Search for the cell housing the specified text and yield its [x, y] center coordinate. 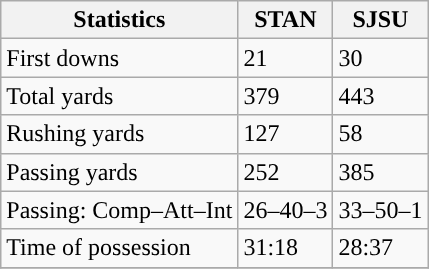
STAN [286, 20]
252 [286, 172]
33–50–1 [380, 210]
385 [380, 172]
31:18 [286, 248]
Rushing yards [120, 134]
28:37 [380, 248]
443 [380, 96]
30 [380, 58]
SJSU [380, 20]
26–40–3 [286, 210]
58 [380, 134]
Total yards [120, 96]
Passing: Comp–Att–Int [120, 210]
Passing yards [120, 172]
Statistics [120, 20]
Time of possession [120, 248]
127 [286, 134]
379 [286, 96]
21 [286, 58]
First downs [120, 58]
